Extract the (x, y) coordinate from the center of the cell holding the provided text.  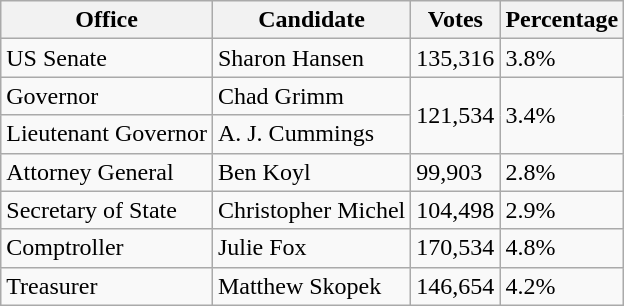
4.2% (562, 286)
146,654 (456, 286)
Office (107, 20)
170,534 (456, 248)
Percentage (562, 20)
Christopher Michel (311, 210)
Governor (107, 96)
US Senate (107, 58)
Treasurer (107, 286)
121,534 (456, 115)
4.8% (562, 248)
Julie Fox (311, 248)
A. J. Cummings (311, 134)
135,316 (456, 58)
Matthew Skopek (311, 286)
3.4% (562, 115)
Lieutenant Governor (107, 134)
3.8% (562, 58)
99,903 (456, 172)
2.8% (562, 172)
Votes (456, 20)
Chad Grimm (311, 96)
104,498 (456, 210)
Sharon Hansen (311, 58)
Ben Koyl (311, 172)
Comptroller (107, 248)
Attorney General (107, 172)
2.9% (562, 210)
Secretary of State (107, 210)
Candidate (311, 20)
